Scan for the cell matching the given text and deliver its (x, y) coordinate at center. 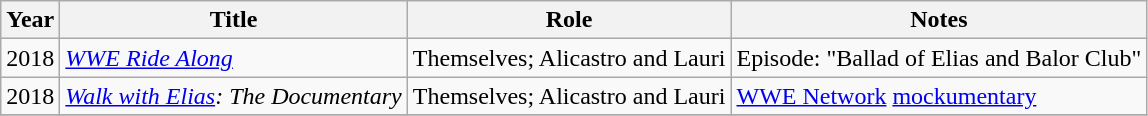
Role (569, 20)
WWE Ride Along (234, 58)
WWE Network mockumentary (939, 96)
Episode: "Ballad of Elias and Balor Club" (939, 58)
Year (30, 20)
Walk with Elias: The Documentary (234, 96)
Title (234, 20)
Notes (939, 20)
